Find where the given text appears and provide that cell's center as (X, Y) coordinate. 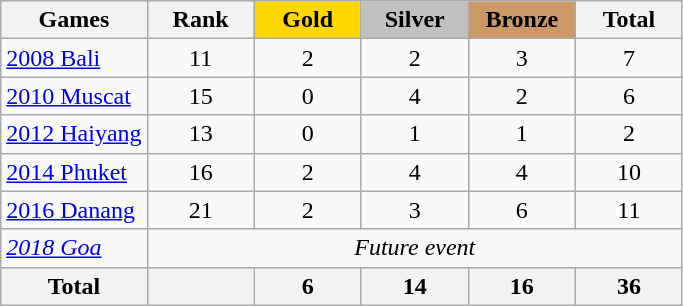
21 (200, 210)
Games (74, 20)
Silver (414, 20)
36 (628, 286)
Rank (200, 20)
14 (414, 286)
2018 Goa (74, 248)
2016 Danang (74, 210)
2014 Phuket (74, 172)
Future event (414, 248)
2010 Muscat (74, 96)
10 (628, 172)
2012 Haiyang (74, 134)
2008 Bali (74, 58)
15 (200, 96)
Gold (308, 20)
Bronze (522, 20)
7 (628, 58)
13 (200, 134)
